Scan for the cell matching the given text and deliver its (x, y) coordinate at center. 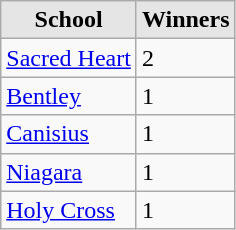
Bentley (69, 96)
2 (186, 58)
Sacred Heart (69, 58)
Niagara (69, 172)
Holy Cross (69, 210)
Canisius (69, 134)
Winners (186, 20)
School (69, 20)
